From the cell containing the given text, extract its center point as (X, Y) coordinate. 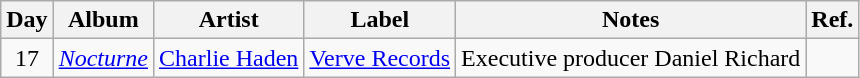
Day (27, 20)
Nocturne (103, 58)
Artist (229, 20)
Album (103, 20)
Notes (631, 20)
Charlie Haden (229, 58)
Label (380, 20)
Ref. (832, 20)
Verve Records (380, 58)
Executive producer Daniel Richard (631, 58)
17 (27, 58)
